Return [X, Y] of the center of cell containing provided text 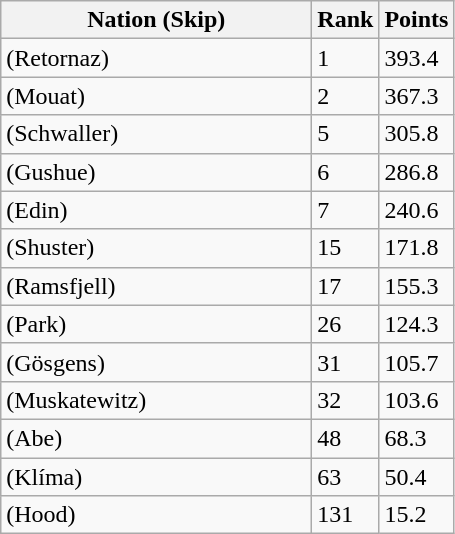
68.3 [416, 438]
26 [346, 324]
1 [346, 58]
63 [346, 477]
2 [346, 96]
(Edin) [156, 210]
103.6 [416, 400]
31 [346, 362]
(Hood) [156, 515]
32 [346, 400]
(Gushue) [156, 172]
155.3 [416, 286]
305.8 [416, 134]
(Retornaz) [156, 58]
(Gösgens) [156, 362]
15 [346, 248]
286.8 [416, 172]
17 [346, 286]
393.4 [416, 58]
Rank [346, 20]
Nation (Skip) [156, 20]
48 [346, 438]
(Mouat) [156, 96]
5 [346, 134]
131 [346, 515]
(Schwaller) [156, 134]
(Klíma) [156, 477]
240.6 [416, 210]
(Muskatewitz) [156, 400]
105.7 [416, 362]
50.4 [416, 477]
367.3 [416, 96]
Points [416, 20]
171.8 [416, 248]
(Shuster) [156, 248]
(Ramsfjell) [156, 286]
7 [346, 210]
6 [346, 172]
15.2 [416, 515]
(Abe) [156, 438]
124.3 [416, 324]
(Park) [156, 324]
